Provide the (X, Y) coordinate of the cell's center where the given text is located.  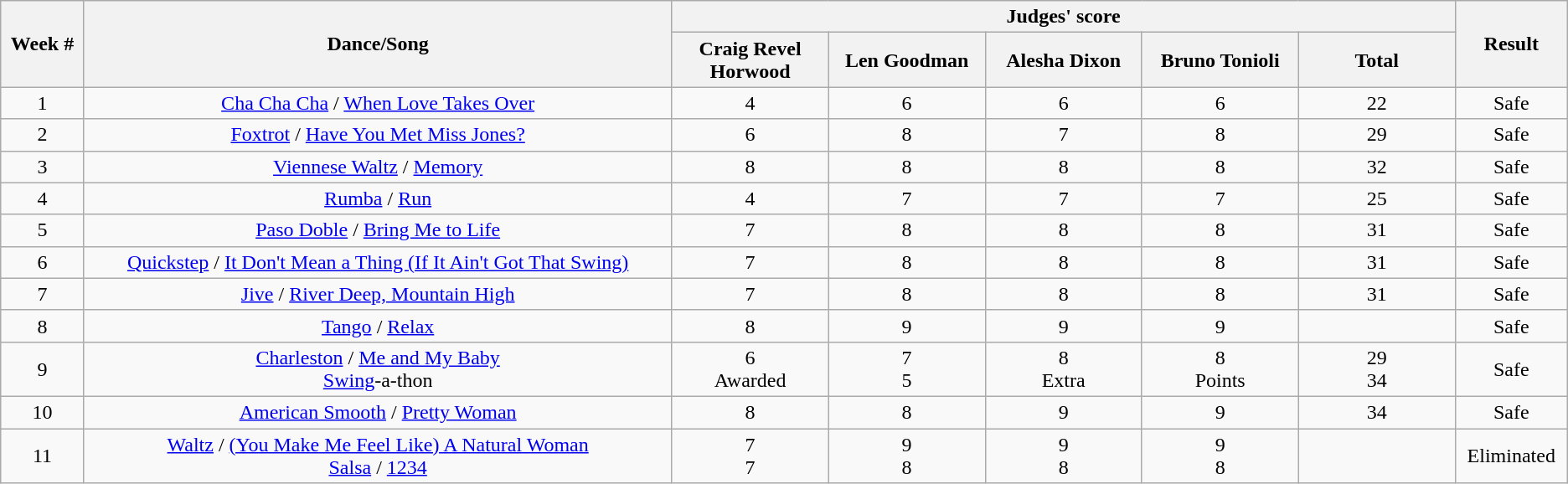
Tango / Relax (378, 326)
Dance/Song (378, 44)
1 (42, 103)
3 (42, 167)
25 (1377, 198)
Bruno Tonioli (1220, 60)
Quickstep / It Don't Mean a Thing (If It Ain't Got That Swing) (378, 262)
Charleston / Me and My Baby Swing-a-thon (378, 368)
Alesha Dixon (1064, 60)
Eliminated (1511, 456)
Total (1377, 60)
7 5 (906, 368)
22 (1377, 103)
5 (42, 230)
6 Awarded (750, 368)
29 (1377, 135)
American Smooth / Pretty Woman (378, 412)
Craig Revel Horwood (750, 60)
32 (1377, 167)
11 (42, 456)
Cha Cha Cha / When Love Takes Over (378, 103)
Paso Doble / Bring Me to Life (378, 230)
2 (42, 135)
8 Points (1220, 368)
Viennese Waltz / Memory (378, 167)
Waltz / (You Make Me Feel Like) A Natural Woman Salsa / 1234 (378, 456)
8 Extra (1064, 368)
Week # (42, 44)
Judges' score (1064, 17)
Rumba / Run (378, 198)
Result (1511, 44)
34 (1377, 412)
Foxtrot / Have You Met Miss Jones? (378, 135)
Len Goodman (906, 60)
7 7 (750, 456)
10 (42, 412)
2934 (1377, 368)
Jive / River Deep, Mountain High (378, 294)
